Locate the cell with the specified text and output its [x, y] center coordinate. 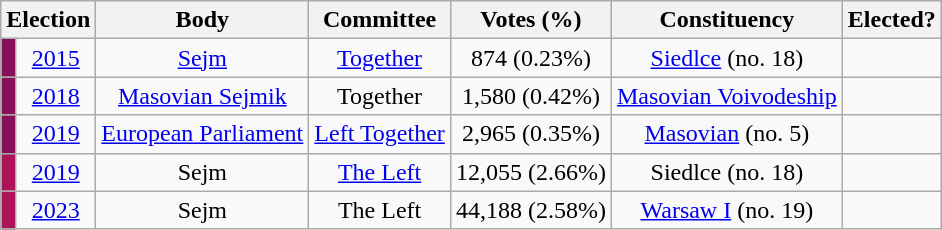
Elected? [892, 20]
Constituency [726, 20]
12,055 (2.66%) [530, 172]
Election [48, 20]
Masovian Voivodeship [726, 96]
2015 [56, 58]
Warsaw I (no. 19) [726, 210]
Masovian (no. 5) [726, 134]
2023 [56, 210]
Left Together [380, 134]
2018 [56, 96]
1,580 (0.42%) [530, 96]
Committee [380, 20]
2,965 (0.35%) [530, 134]
874 (0.23%) [530, 58]
Body [202, 20]
Masovian Sejmik [202, 96]
Votes (%) [530, 20]
European Parliament [202, 134]
44,188 (2.58%) [530, 210]
